Detect which cell encompasses the target text, then output its (x, y) center coordinate. 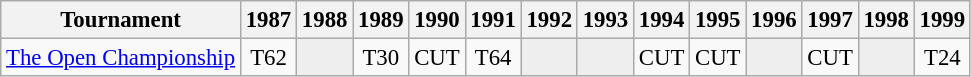
1988 (325, 20)
T24 (942, 58)
1990 (437, 20)
1989 (381, 20)
T64 (493, 58)
1997 (830, 20)
Tournament (121, 20)
1999 (942, 20)
T30 (381, 58)
1994 (661, 20)
1998 (886, 20)
1987 (268, 20)
T62 (268, 58)
1991 (493, 20)
1996 (774, 20)
The Open Championship (121, 58)
1993 (605, 20)
1992 (549, 20)
1995 (718, 20)
